Capture the cell that displays the provided text and extract its [X, Y] central coordinate. 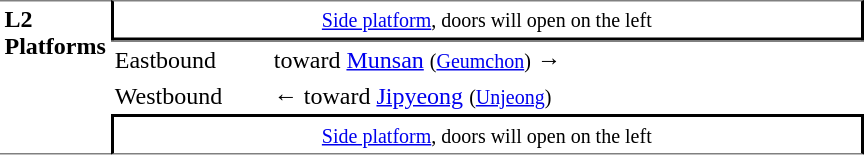
Westbound [190, 96]
← toward Jipyeong (Unjeong) [566, 96]
toward Munsan (Geumchon) → [566, 59]
Eastbound [190, 59]
L2Platforms [55, 77]
